Return the [x, y] coordinate for the center point of the cell that contains the specified text.  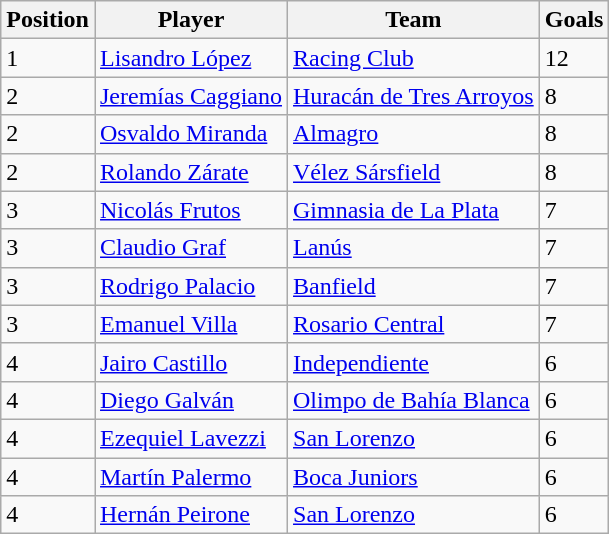
Lisandro López [190, 58]
Huracán de Tres Arroyos [414, 96]
Rosario Central [414, 324]
Diego Galván [190, 400]
Racing Club [414, 58]
1 [48, 58]
Olimpo de Bahía Blanca [414, 400]
Team [414, 20]
Rodrigo Palacio [190, 286]
Hernán Peirone [190, 515]
Player [190, 20]
Almagro [414, 134]
Banfield [414, 286]
Jairo Castillo [190, 362]
Rolando Zárate [190, 172]
Goals [574, 20]
Independiente [414, 362]
Martín Palermo [190, 477]
Nicolás Frutos [190, 210]
Position [48, 20]
12 [574, 58]
Boca Juniors [414, 477]
Ezequiel Lavezzi [190, 438]
Emanuel Villa [190, 324]
Vélez Sársfield [414, 172]
Gimnasia de La Plata [414, 210]
Lanús [414, 248]
Claudio Graf [190, 248]
Osvaldo Miranda [190, 134]
Jeremías Caggiano [190, 96]
